Return [X, Y] of the center of cell containing provided text 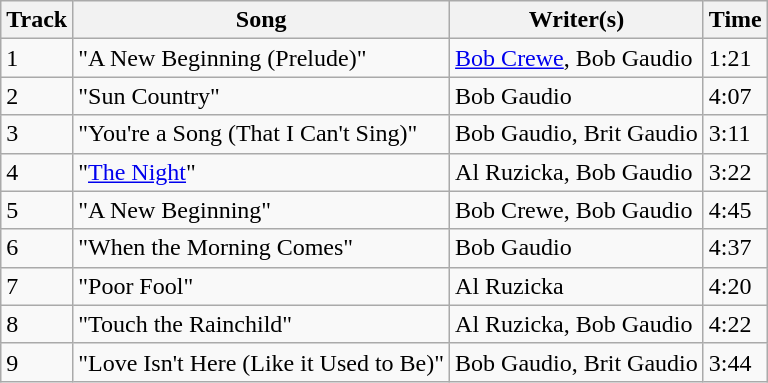
5 [37, 210]
1 [37, 58]
4:20 [735, 286]
4:22 [735, 324]
2 [37, 96]
"You're a Song (That I Can't Sing)" [262, 134]
7 [37, 286]
"A New Beginning (Prelude)" [262, 58]
1:21 [735, 58]
4:45 [735, 210]
"Sun Country" [262, 96]
3:11 [735, 134]
9 [37, 362]
"Touch the Rainchild" [262, 324]
"The Night" [262, 172]
8 [37, 324]
Time [735, 20]
"When the Morning Comes" [262, 248]
4 [37, 172]
"A New Beginning" [262, 210]
"Love Isn't Here (Like it Used to Be)" [262, 362]
4:37 [735, 248]
Track [37, 20]
3:44 [735, 362]
"Poor Fool" [262, 286]
3:22 [735, 172]
4:07 [735, 96]
Al Ruzicka [577, 286]
Song [262, 20]
6 [37, 248]
Writer(s) [577, 20]
3 [37, 134]
